Locate the cell with the specified text and output its (X, Y) center coordinate. 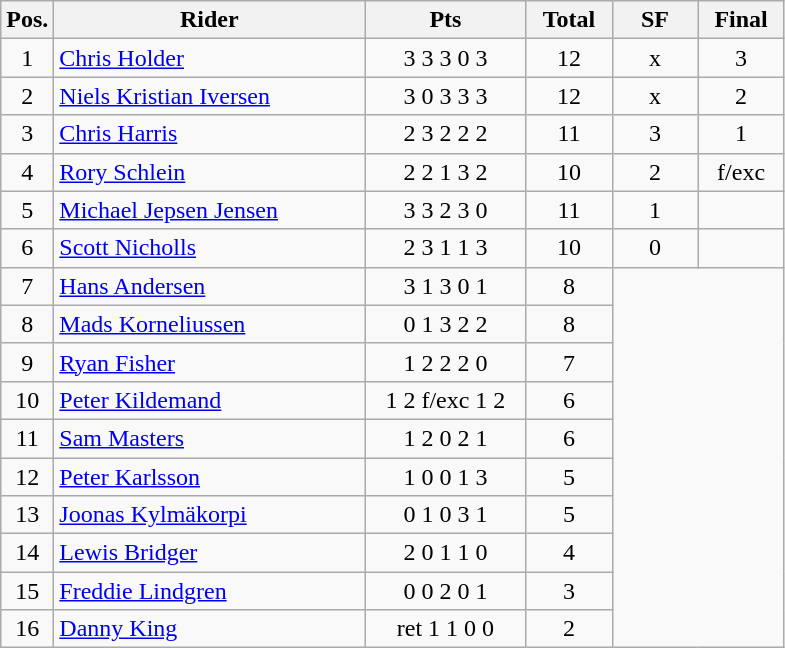
0 (655, 248)
Hans Andersen (210, 286)
3 1 3 0 1 (446, 286)
1 2 0 2 1 (446, 438)
Chris Holder (210, 58)
Scott Nicholls (210, 248)
3 0 3 3 3 (446, 96)
0 0 2 0 1 (446, 591)
Final (741, 20)
f/exc (741, 172)
Niels Kristian Iversen (210, 96)
Sam Masters (210, 438)
2 2 1 3 2 (446, 172)
Danny King (210, 629)
Michael Jepsen Jensen (210, 210)
0 1 3 2 2 (446, 324)
ret 1 1 0 0 (446, 629)
16 (28, 629)
Freddie Lindgren (210, 591)
9 (28, 362)
Joonas Kylmäkorpi (210, 515)
3 3 2 3 0 (446, 210)
Mads Korneliussen (210, 324)
2 3 1 1 3 (446, 248)
Ryan Fisher (210, 362)
0 1 0 3 1 (446, 515)
1 2 2 2 0 (446, 362)
2 3 2 2 2 (446, 134)
2 0 1 1 0 (446, 553)
3 3 3 0 3 (446, 58)
Rider (210, 20)
Chris Harris (210, 134)
SF (655, 20)
Peter Karlsson (210, 477)
Pts (446, 20)
14 (28, 553)
Rory Schlein (210, 172)
Lewis Bridger (210, 553)
Pos. (28, 20)
1 2 f/exc 1 2 (446, 400)
Total (569, 20)
15 (28, 591)
13 (28, 515)
Peter Kildemand (210, 400)
1 0 0 1 3 (446, 477)
